From the cell containing the given text, extract its center point as [x, y] coordinate. 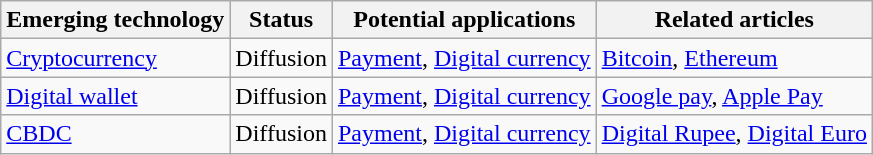
Bitcoin, Ethereum [734, 58]
Digital wallet [116, 96]
Google pay, Apple Pay [734, 96]
CBDC [116, 134]
Emerging technology [116, 20]
Related articles [734, 20]
Potential applications [464, 20]
Digital Rupee, Digital Euro [734, 134]
Cryptocurrency [116, 58]
Status [282, 20]
